Detect which cell encompasses the target text, then output its (x, y) center coordinate. 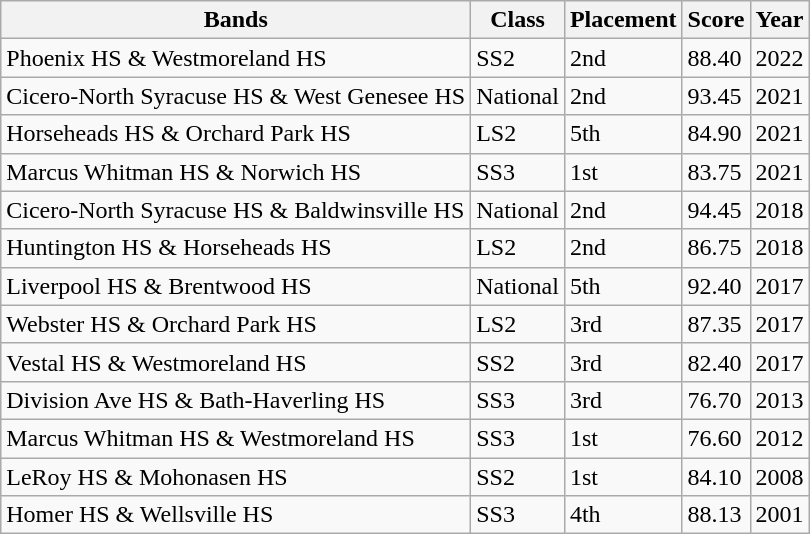
93.45 (716, 96)
Liverpool HS & Brentwood HS (236, 286)
Webster HS & Orchard Park HS (236, 324)
84.10 (716, 477)
84.90 (716, 134)
94.45 (716, 210)
87.35 (716, 324)
2013 (780, 400)
Score (716, 20)
Marcus Whitman HS & Westmoreland HS (236, 438)
83.75 (716, 172)
Vestal HS & Westmoreland HS (236, 362)
Homer HS & Wellsville HS (236, 515)
Division Ave HS & Bath-Haverling HS (236, 400)
Huntington HS & Horseheads HS (236, 248)
Class (518, 20)
82.40 (716, 362)
Marcus Whitman HS & Norwich HS (236, 172)
92.40 (716, 286)
Cicero-North Syracuse HS & West Genesee HS (236, 96)
88.40 (716, 58)
2008 (780, 477)
76.60 (716, 438)
2012 (780, 438)
Horseheads HS & Orchard Park HS (236, 134)
76.70 (716, 400)
Cicero-North Syracuse HS & Baldwinsville HS (236, 210)
Placement (623, 20)
Phoenix HS & Westmoreland HS (236, 58)
86.75 (716, 248)
2022 (780, 58)
88.13 (716, 515)
Year (780, 20)
4th (623, 515)
Bands (236, 20)
2001 (780, 515)
LeRoy HS & Mohonasen HS (236, 477)
